Search for the cell housing the specified text and yield its (X, Y) center coordinate. 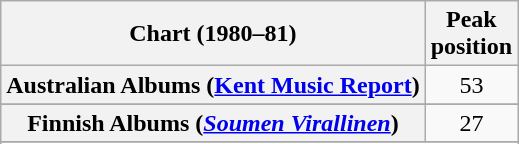
Finnish Albums (Soumen Virallinen) (213, 123)
Australian Albums (Kent Music Report) (213, 85)
53 (471, 85)
Chart (1980–81) (213, 34)
Peakposition (471, 34)
27 (471, 123)
